Find where the given text appears and provide that cell's center as (x, y) coordinate. 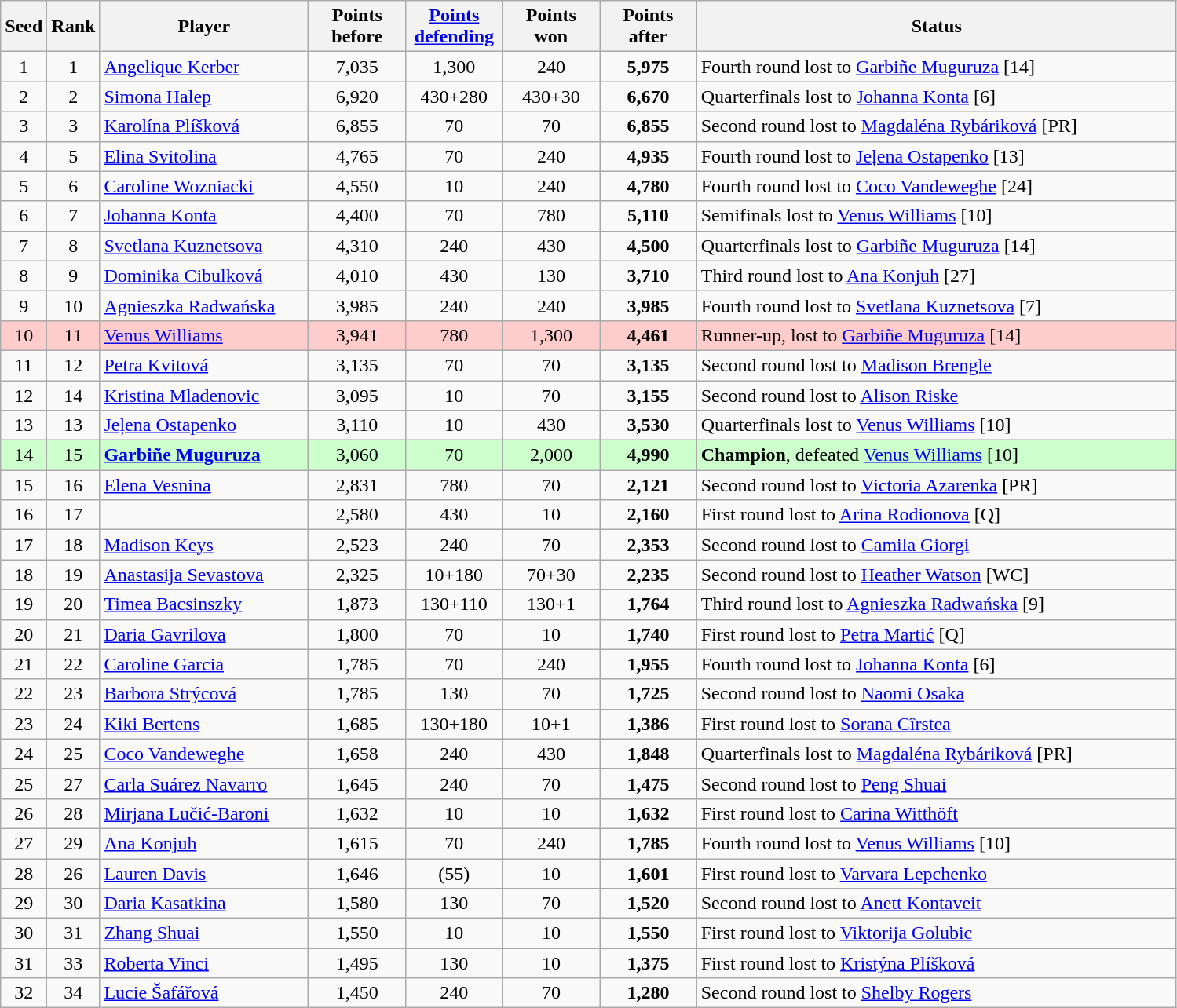
Angelique Kerber (204, 67)
Kiki Bertens (204, 724)
2,353 (649, 545)
Daria Gavrilova (204, 634)
Second round lost to Magdaléna Rybáriková [PR] (936, 126)
2,160 (649, 515)
Daria Kasatkina (204, 904)
6,670 (649, 97)
Elina Svitolina (204, 156)
Mirjana Lučić-Baroni (204, 813)
130+180 (455, 724)
70+30 (551, 575)
1,495 (357, 963)
4,935 (649, 156)
430+30 (551, 97)
Points defending (455, 27)
4,400 (357, 216)
Kristina Mladenovic (204, 395)
Seed (24, 27)
Third round lost to Agnieszka Radwańska [9] (936, 604)
2,235 (649, 575)
430+280 (455, 97)
1,280 (649, 993)
Ana Konjuh (204, 843)
Timea Bacsinszky (204, 604)
4,010 (357, 276)
3,155 (649, 395)
Coco Vandeweghe (204, 754)
5,110 (649, 216)
Elena Vesnina (204, 485)
1,580 (357, 904)
Second round lost to Madison Brengle (936, 365)
First round lost to Sorana Cîrstea (936, 724)
2,580 (357, 515)
Player (204, 27)
Status (936, 27)
Agnieszka Radwańska (204, 305)
Fourth round lost to Johanna Konta [6] (936, 664)
Fourth round lost to Jeļena Ostapenko [13] (936, 156)
3,710 (649, 276)
3,095 (357, 395)
10+180 (455, 575)
Garbiñe Muguruza (204, 455)
2,121 (649, 485)
32 (24, 993)
1,955 (649, 664)
Champion, defeated Venus Williams [10] (936, 455)
3,110 (357, 425)
4,461 (649, 335)
Second round lost to Peng Shuai (936, 783)
1,764 (649, 604)
3,941 (357, 335)
Carla Suárez Navarro (204, 783)
2,831 (357, 485)
Fourth round lost to Venus Williams [10] (936, 843)
Roberta Vinci (204, 963)
Venus Williams (204, 335)
Karolína Plíšková (204, 126)
33 (74, 963)
1,475 (649, 783)
1,685 (357, 724)
6,920 (357, 97)
1,658 (357, 754)
Anastasija Sevastova (204, 575)
Simona Halep (204, 97)
Petra Kvitová (204, 365)
Second round lost to Camila Giorgi (936, 545)
1,800 (357, 634)
First round lost to Viktorija Golubic (936, 933)
1,520 (649, 904)
Madison Keys (204, 545)
7,035 (357, 67)
First round lost to Petra Martić [Q] (936, 634)
5,975 (649, 67)
4,310 (357, 246)
34 (74, 993)
First round lost to Arina Rodionova [Q] (936, 515)
Quarterfinals lost to Garbiñe Muguruza [14] (936, 246)
Fourth round lost to Garbiñe Muguruza [14] (936, 67)
Runner-up, lost to Garbiñe Muguruza [14] (936, 335)
4,765 (357, 156)
1,450 (357, 993)
1,601 (649, 874)
1,646 (357, 874)
10+1 (551, 724)
130+1 (551, 604)
4,500 (649, 246)
Quarterfinals lost to Venus Williams [10] (936, 425)
Dominika Cibulková (204, 276)
3,060 (357, 455)
Second round lost to Naomi Osaka (936, 694)
2,325 (357, 575)
First round lost to Kristýna Plíšková (936, 963)
Rank (74, 27)
Fourth round lost to Svetlana Kuznetsova [7] (936, 305)
4,550 (357, 186)
Third round lost to Ana Konjuh [27] (936, 276)
Quarterfinals lost to Johanna Konta [6] (936, 97)
1,725 (649, 694)
1,740 (649, 634)
Points won (551, 27)
130+110 (455, 604)
1,615 (357, 843)
Fourth round lost to Coco Vandeweghe [24] (936, 186)
Johanna Konta (204, 216)
Second round lost to Heather Watson [WC] (936, 575)
Quarterfinals lost to Magdaléna Rybáriková [PR] (936, 754)
4,780 (649, 186)
3,530 (649, 425)
Points after (649, 27)
Second round lost to Alison Riske (936, 395)
Points before (357, 27)
Caroline Wozniacki (204, 186)
Second round lost to Shelby Rogers (936, 993)
1,873 (357, 604)
Svetlana Kuznetsova (204, 246)
Lauren Davis (204, 874)
1,645 (357, 783)
4 (24, 156)
First round lost to Carina Witthöft (936, 813)
(55) (455, 874)
1,375 (649, 963)
Second round lost to Victoria Azarenka [PR] (936, 485)
2,523 (357, 545)
Caroline Garcia (204, 664)
1,386 (649, 724)
Lucie Šafářová (204, 993)
4,990 (649, 455)
Second round lost to Anett Kontaveit (936, 904)
Zhang Shuai (204, 933)
1,848 (649, 754)
Barbora Strýcová (204, 694)
2,000 (551, 455)
First round lost to Varvara Lepchenko (936, 874)
Jeļena Ostapenko (204, 425)
Semifinals lost to Venus Williams [10] (936, 216)
